Provide the (X, Y) coordinate of the cell's center where the given text is located.  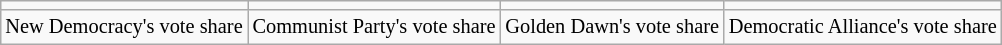
Democratic Alliance's vote share (863, 27)
Communist Party's vote share (374, 27)
New Democracy's vote share (124, 27)
Golden Dawn's vote share (612, 27)
